From the cell containing the given text, extract its center point as (X, Y) coordinate. 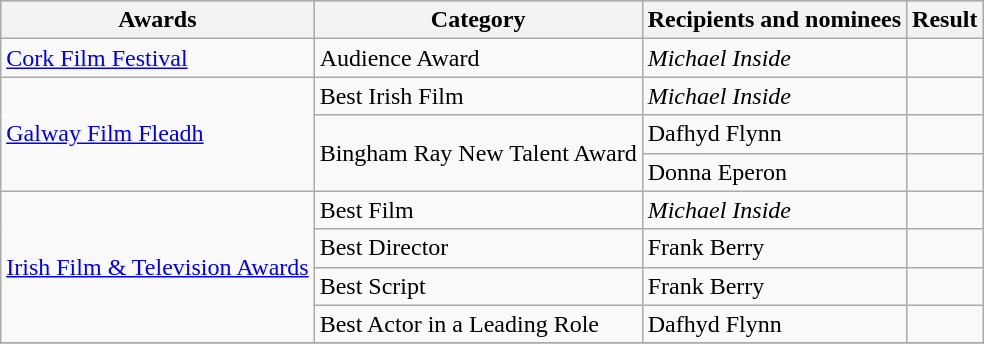
Best Actor in a Leading Role (478, 324)
Best Director (478, 248)
Irish Film & Television Awards (158, 267)
Category (478, 20)
Awards (158, 20)
Best Script (478, 286)
Audience Award (478, 58)
Galway Film Fleadh (158, 134)
Donna Eperon (774, 172)
Recipients and nominees (774, 20)
Bingham Ray New Talent Award (478, 153)
Cork Film Festival (158, 58)
Best Film (478, 210)
Best Irish Film (478, 96)
Result (945, 20)
